From the cell containing the given text, extract its center point as [X, Y] coordinate. 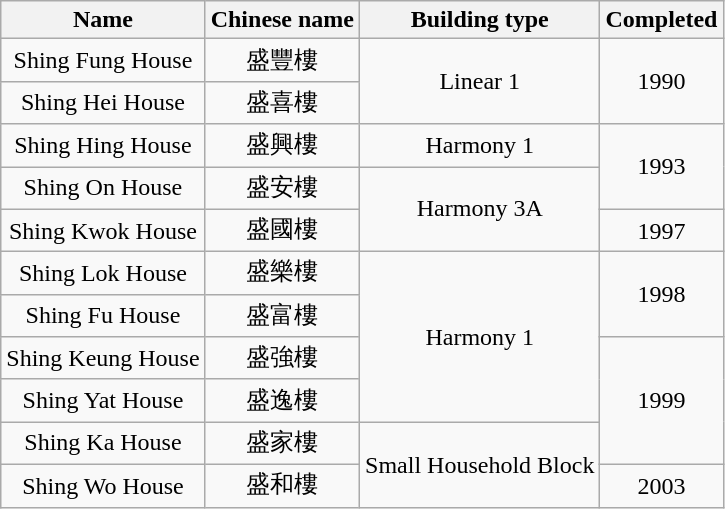
Shing Yat House [103, 400]
1997 [662, 230]
Shing Fu House [103, 316]
Shing Keung House [103, 358]
Shing Ka House [103, 444]
盛喜樓 [282, 102]
盛國樓 [282, 230]
盛樂樓 [282, 274]
盛富樓 [282, 316]
Shing Fung House [103, 60]
Linear 1 [480, 82]
2003 [662, 486]
Shing Wo House [103, 486]
Completed [662, 20]
Harmony 3A [480, 208]
1993 [662, 166]
Shing Lok House [103, 274]
Name [103, 20]
Shing Hing House [103, 146]
1998 [662, 294]
1990 [662, 82]
盛強樓 [282, 358]
盛家樓 [282, 444]
盛興樓 [282, 146]
Small Household Block [480, 464]
Shing On House [103, 188]
1999 [662, 401]
盛豐樓 [282, 60]
Building type [480, 20]
盛和樓 [282, 486]
Chinese name [282, 20]
Shing Kwok House [103, 230]
盛安樓 [282, 188]
盛逸樓 [282, 400]
Shing Hei House [103, 102]
